Scan for the cell matching the given text and deliver its [x, y] coordinate at center. 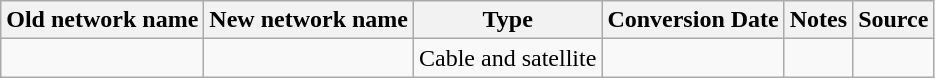
Conversion Date [693, 20]
Notes [818, 20]
Cable and satellite [508, 58]
New network name [309, 20]
Old network name [102, 20]
Source [894, 20]
Type [508, 20]
